Identify which cell holds the provided text, then report its [X, Y] central coordinate. 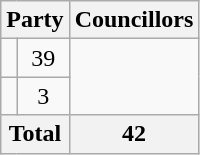
3 [43, 96]
Total [35, 134]
39 [43, 58]
Councillors [134, 20]
Party [35, 20]
42 [134, 134]
